Pinpoint the cell where the given text exists, returning its (x, y) midpoint coordinate. 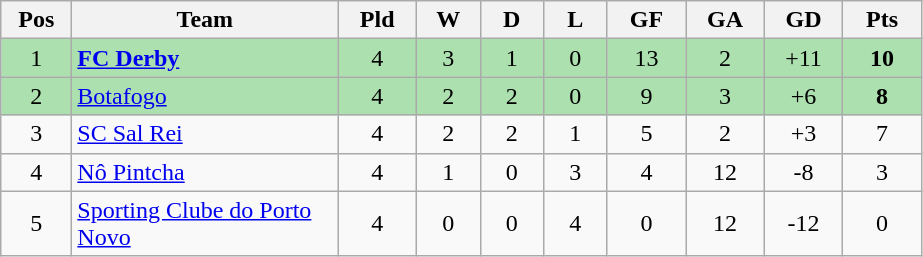
8 (882, 96)
Pos (36, 20)
9 (646, 96)
+6 (804, 96)
Team (205, 20)
Pts (882, 20)
SC Sal Rei (205, 134)
Sporting Clube do Porto Novo (205, 224)
7 (882, 134)
GD (804, 20)
13 (646, 58)
Nô Pintcha (205, 172)
Botafogo (205, 96)
-8 (804, 172)
FC Derby (205, 58)
L (576, 20)
GF (646, 20)
+11 (804, 58)
Pld (378, 20)
+3 (804, 134)
-12 (804, 224)
10 (882, 58)
GA (726, 20)
W (448, 20)
D (512, 20)
